Capture the cell that displays the provided text and extract its [x, y] central coordinate. 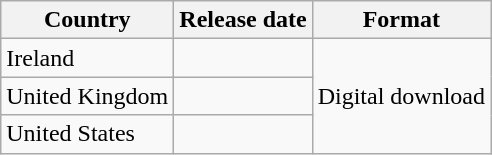
Release date [243, 20]
Format [401, 20]
Country [88, 20]
United States [88, 134]
Digital download [401, 96]
Ireland [88, 58]
United Kingdom [88, 96]
